For the text-containing cell, return its midpoint in (X, Y) coordinate format. 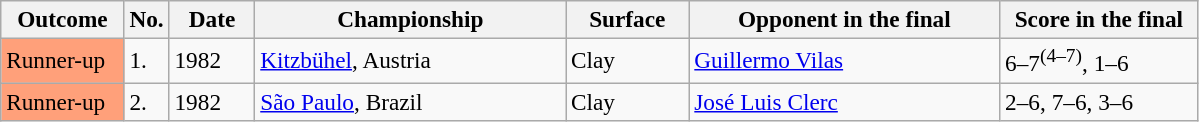
Guillermo Vilas (844, 60)
Outcome (62, 19)
2. (146, 101)
Championship (410, 19)
Date (212, 19)
1. (146, 60)
6–7(4–7), 1–6 (1099, 60)
2–6, 7–6, 3–6 (1099, 101)
No. (146, 19)
Surface (628, 19)
José Luis Clerc (844, 101)
Kitzbühel, Austria (410, 60)
Score in the final (1099, 19)
São Paulo, Brazil (410, 101)
Opponent in the final (844, 19)
